Provide the (x, y) coordinate of the cell's center where the given text is located.  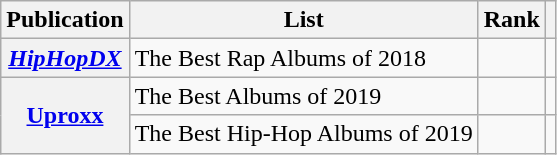
The Best Rap Albums of 2018 (304, 58)
Uproxx (65, 115)
HipHopDX (65, 58)
List (304, 20)
The Best Albums of 2019 (304, 96)
Rank (512, 20)
The Best Hip-Hop Albums of 2019 (304, 134)
Publication (65, 20)
